Output the [x, y] coordinate of the center of the cell containing the given text.  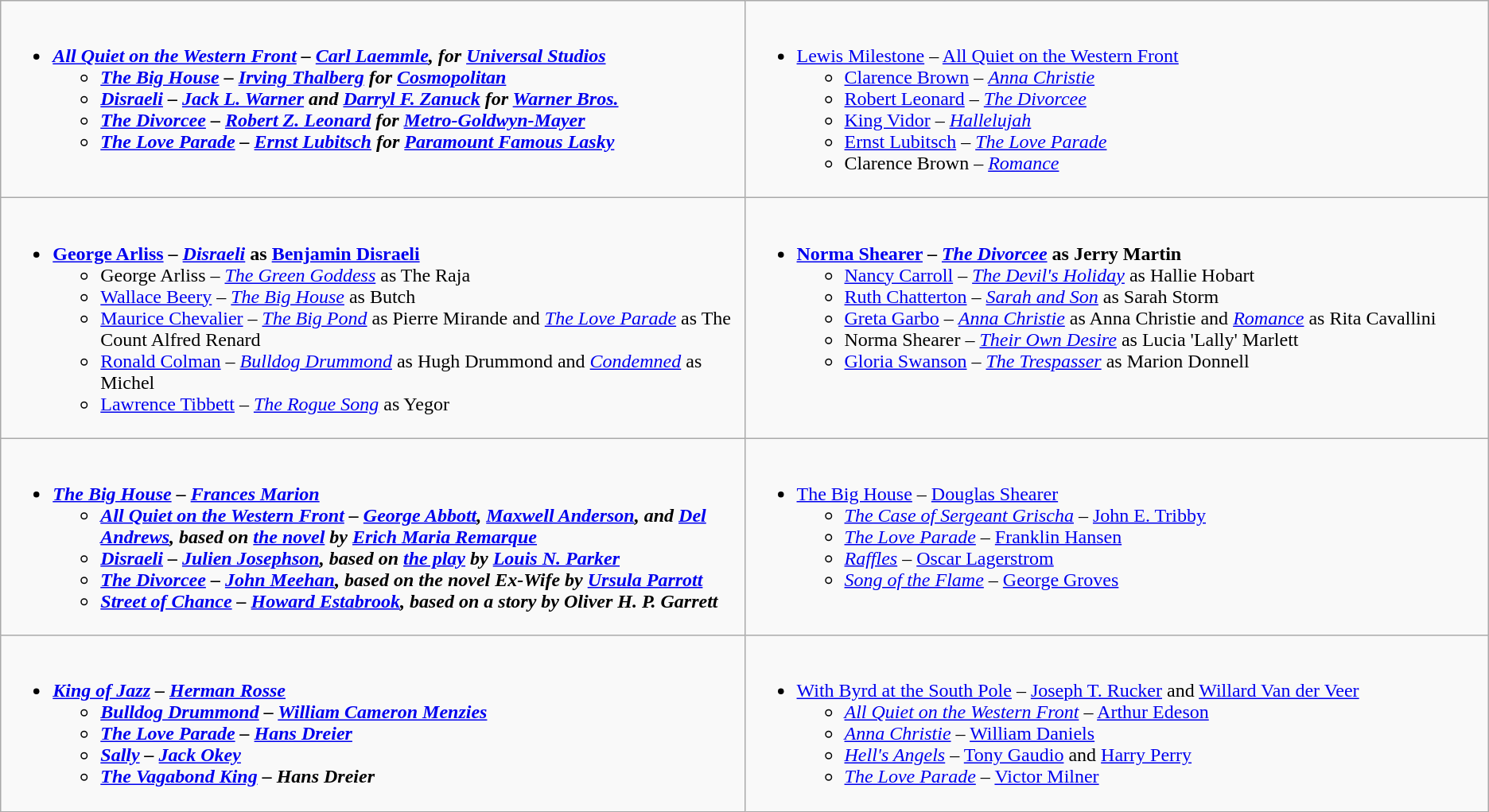
King of Jazz – Herman RosseBulldog Drummond – William Cameron MenziesThe Love Parade – Hans DreierSally – Jack OkeyThe Vagabond King – Hans Dreier [372, 724]
